Locate the cell with the specified text and output its [x, y] center coordinate. 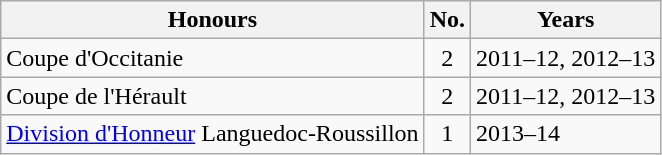
2013–14 [566, 134]
Division d'Honneur Languedoc-Roussillon [212, 134]
Years [566, 20]
Coupe de l'Hérault [212, 96]
1 [447, 134]
No. [447, 20]
Coupe d'Occitanie [212, 58]
Honours [212, 20]
